Pinpoint the cell where the given text exists, returning its (X, Y) midpoint coordinate. 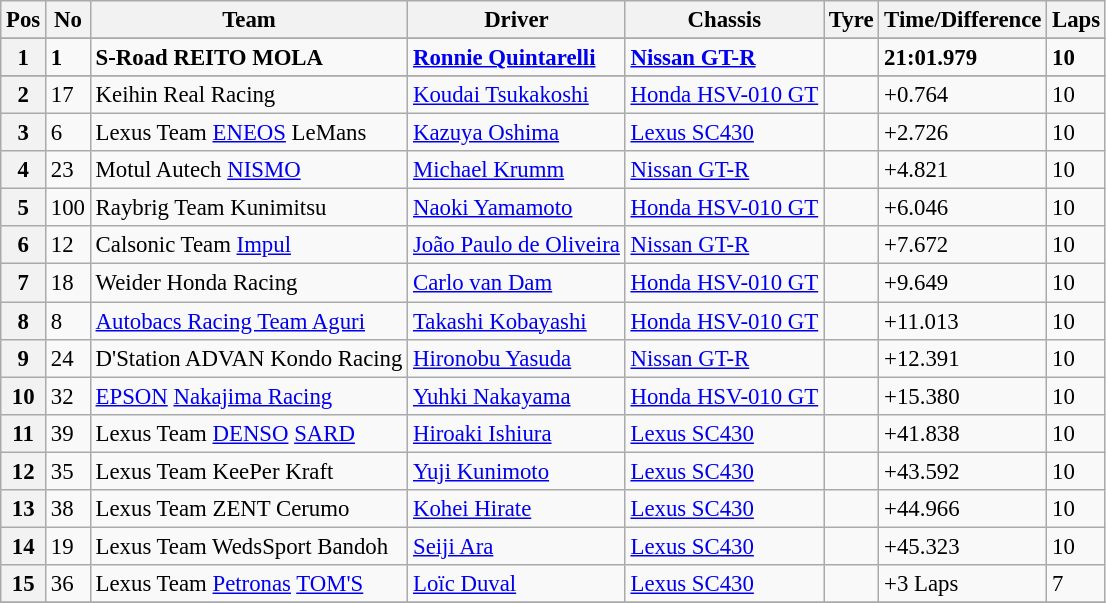
No (68, 20)
+45.323 (963, 546)
S-Road REITO MOLA (248, 58)
Seiji Ara (516, 546)
+7.672 (963, 245)
Team (248, 20)
Ronnie Quintarelli (516, 58)
36 (68, 584)
Yuji Kunimoto (516, 471)
15 (24, 584)
23 (68, 170)
Hironobu Yasuda (516, 358)
Time/Difference (963, 20)
39 (68, 433)
+12.391 (963, 358)
Motul Autech NISMO (248, 170)
+0.764 (963, 95)
Koudai Tsukakoshi (516, 95)
+4.821 (963, 170)
17 (68, 95)
Driver (516, 20)
100 (68, 208)
9 (24, 358)
38 (68, 509)
Chassis (724, 20)
21:01.979 (963, 58)
EPSON Nakajima Racing (248, 396)
+3 Laps (963, 584)
+11.013 (963, 321)
Lexus Team WedsSport Bandoh (248, 546)
+15.380 (963, 396)
Naoki Yamamoto (516, 208)
+6.046 (963, 208)
Keihin Real Racing (248, 95)
Carlo van Dam (516, 283)
+2.726 (963, 133)
2 (24, 95)
Kohei Hirate (516, 509)
3 (24, 133)
Laps (1076, 20)
14 (24, 546)
D'Station ADVAN Kondo Racing (248, 358)
Kazuya Oshima (516, 133)
Lexus Team Petronas TOM'S (248, 584)
24 (68, 358)
13 (24, 509)
Pos (24, 20)
Calsonic Team Impul (248, 245)
Tyre (852, 20)
Lexus Team ENEOS LeMans (248, 133)
Lexus Team DENSO SARD (248, 433)
+41.838 (963, 433)
Takashi Kobayashi (516, 321)
19 (68, 546)
35 (68, 471)
Hiroaki Ishiura (516, 433)
4 (24, 170)
João Paulo de Oliveira (516, 245)
18 (68, 283)
+9.649 (963, 283)
Weider Honda Racing (248, 283)
32 (68, 396)
Autobacs Racing Team Aguri (248, 321)
Yuhki Nakayama (516, 396)
Lexus Team KeePer Kraft (248, 471)
+43.592 (963, 471)
Lexus Team ZENT Cerumo (248, 509)
Raybrig Team Kunimitsu (248, 208)
11 (24, 433)
5 (24, 208)
+44.966 (963, 509)
Michael Krumm (516, 170)
Loïc Duval (516, 584)
